Output the (x, y) coordinate of the center of the cell containing the given text.  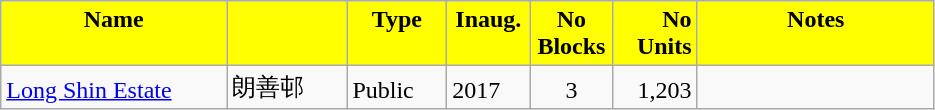
Notes (816, 34)
1,203 (655, 88)
3 (572, 88)
Type (397, 34)
Name (114, 34)
No Blocks (572, 34)
2017 (488, 88)
Long Shin Estate (114, 88)
Public (397, 88)
No Units (655, 34)
朗善邨 (287, 88)
Inaug. (488, 34)
